Output the [x, y] coordinate of the center of the cell containing the given text.  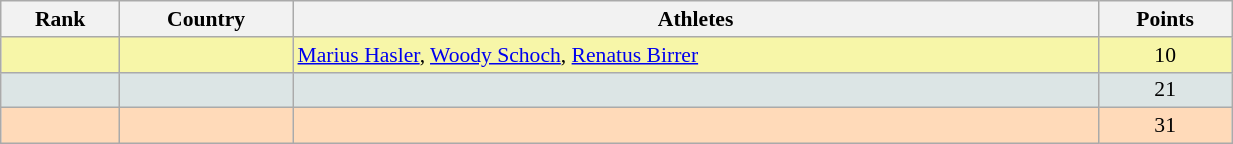
21 [1166, 90]
Athletes [696, 19]
10 [1166, 55]
Country [206, 19]
Rank [60, 19]
Points [1166, 19]
31 [1166, 126]
Marius Hasler, Woody Schoch, Renatus Birrer [696, 55]
